Capture the cell that displays the provided text and extract its [X, Y] central coordinate. 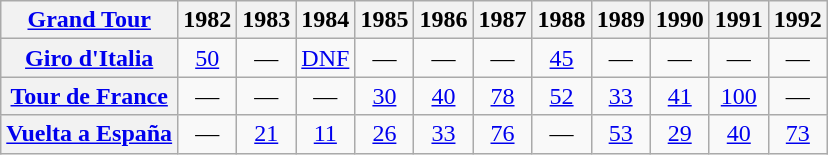
1985 [384, 20]
Vuelta a España [90, 134]
76 [502, 134]
1991 [738, 20]
1984 [326, 20]
Giro d'Italia [90, 58]
30 [384, 96]
73 [798, 134]
53 [620, 134]
26 [384, 134]
1982 [208, 20]
1983 [266, 20]
11 [326, 134]
Tour de France [90, 96]
29 [680, 134]
1989 [620, 20]
21 [266, 134]
Grand Tour [90, 20]
100 [738, 96]
50 [208, 58]
1988 [562, 20]
45 [562, 58]
1986 [444, 20]
1990 [680, 20]
1987 [502, 20]
52 [562, 96]
DNF [326, 58]
41 [680, 96]
1992 [798, 20]
78 [502, 96]
